Return [x, y] of the center of cell containing provided text 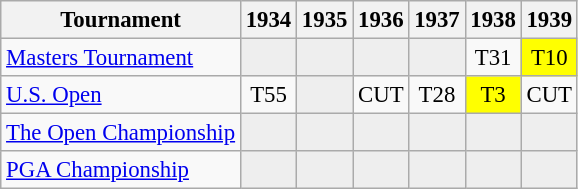
T28 [437, 95]
T3 [493, 95]
1937 [437, 20]
1936 [381, 20]
PGA Championship [121, 170]
U.S. Open [121, 95]
T10 [549, 58]
T31 [493, 58]
1938 [493, 20]
1939 [549, 20]
1934 [268, 20]
1935 [325, 20]
T55 [268, 95]
The Open Championship [121, 133]
Tournament [121, 20]
Masters Tournament [121, 58]
